For the text-containing cell, return its midpoint in (X, Y) coordinate format. 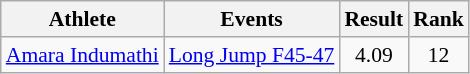
Rank (438, 19)
Amara Indumathi (82, 55)
Events (252, 19)
Long Jump F45-47 (252, 55)
4.09 (374, 55)
12 (438, 55)
Result (374, 19)
Athlete (82, 19)
